Return [x, y] of the center of cell containing provided text 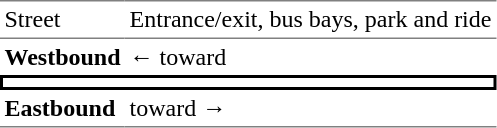
Eastbound [62, 109]
Street [62, 19]
toward → [310, 109]
Entrance/exit, bus bays, park and ride [310, 19]
Westbound [62, 57]
← toward [310, 57]
